For the text-containing cell, return its midpoint in [x, y] coordinate format. 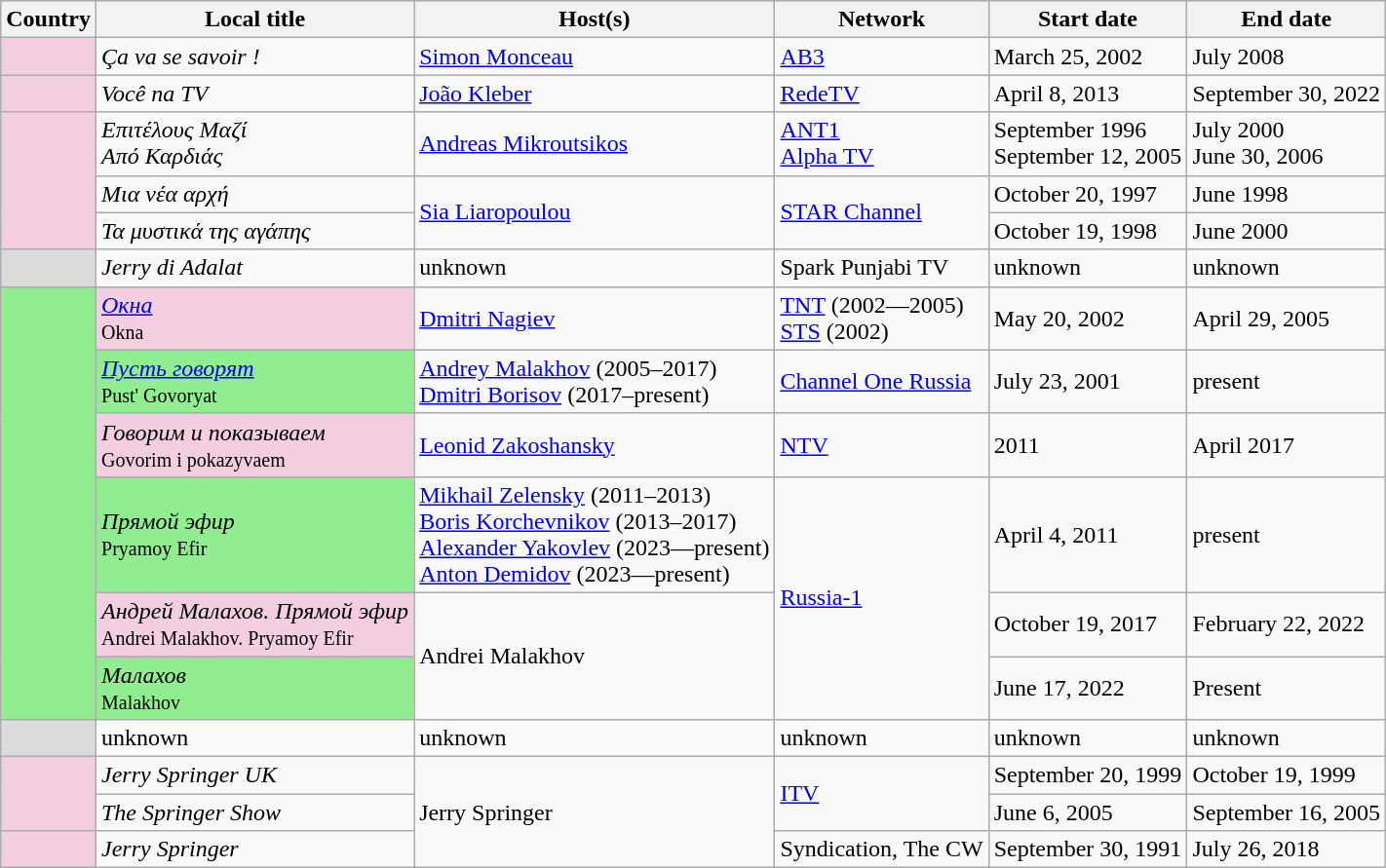
Mikhail Zelensky (2011–2013)Boris Korchevnikov (2013–2017)Alexander Yakovlev (2023—present)Anton Demidov (2023—present) [595, 534]
Leonid Zakoshansky [595, 444]
April 8, 2013 [1088, 94]
Simon Monceau [595, 57]
Прямой эфирPryamoy Efir [254, 534]
Jerry di Adalat [254, 268]
МалаховMalakhov [254, 688]
April 4, 2011 [1088, 534]
July 23, 2001 [1088, 382]
July 2008 [1287, 57]
October 19, 1999 [1287, 775]
October 20, 1997 [1088, 194]
Τα μυστικά της αγάπης [254, 231]
Говорим и показываемGovorim i pokazyvaem [254, 444]
Andreas Mikroutsikos [595, 144]
Syndication, The CW [881, 849]
Start date [1088, 19]
April 29, 2005 [1287, 318]
Андрей Малахов. Прямой эфирAndrei Malakhov. Pryamoy Efir [254, 623]
Network [881, 19]
Você na TV [254, 94]
End date [1287, 19]
Andrei Malakhov [595, 656]
March 25, 2002 [1088, 57]
Channel One Russia [881, 382]
Ça va se savoir ! [254, 57]
September 20, 1999 [1088, 775]
ОкнаOkna [254, 318]
September 16, 2005 [1287, 812]
ITV [881, 794]
NTV [881, 444]
Country [49, 19]
July 2000June 30, 2006 [1287, 144]
October 19, 1998 [1088, 231]
STAR Channel [881, 212]
Andrey Malakhov (2005–2017)Dmitri Borisov (2017–present) [595, 382]
September 1996September 12, 2005 [1088, 144]
The Springer Show [254, 812]
September 30, 1991 [1088, 849]
June 6, 2005 [1088, 812]
Пусть говорятPust' Govoryat [254, 382]
AB3 [881, 57]
June 2000 [1287, 231]
October 19, 2017 [1088, 623]
Local title [254, 19]
July 26, 2018 [1287, 849]
ANT1Alpha TV [881, 144]
Spark Punjabi TV [881, 268]
Present [1287, 688]
Μια νέα αρχή [254, 194]
Jerry Springer UK [254, 775]
Dmitri Nagiev [595, 318]
Russia-1 [881, 598]
April 2017 [1287, 444]
June 1998 [1287, 194]
June 17, 2022 [1088, 688]
September 30, 2022 [1287, 94]
May 20, 2002 [1088, 318]
Επιτέλους ΜαζίΑπό Καρδιάς [254, 144]
Sia Liaropoulou [595, 212]
TNT (2002—2005)STS (2002) [881, 318]
RedeTV [881, 94]
João Kleber [595, 94]
Host(s) [595, 19]
2011 [1088, 444]
February 22, 2022 [1287, 623]
